Return the (x, y) coordinate for the center point of the cell that contains the specified text.  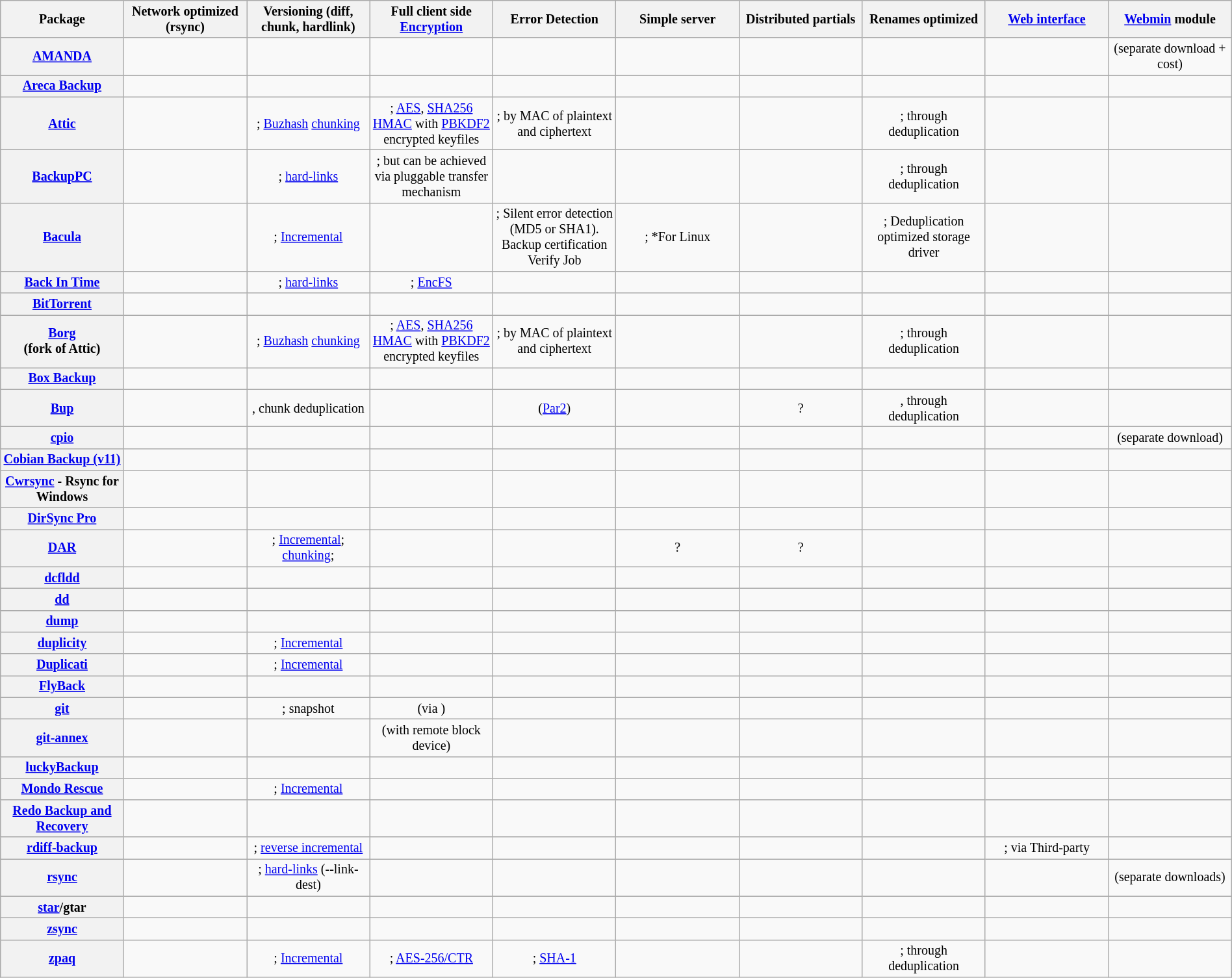
git (62, 708)
, chunk deduplication (308, 408)
git-annex (62, 738)
; hard-links (--link-dest) (308, 877)
luckyBackup (62, 767)
; Incremental; chunking; (308, 548)
star/gtar (62, 907)
dd (62, 599)
BackupPC (62, 177)
duplicity (62, 643)
Duplicati (62, 664)
zsync (62, 929)
(separate download) (1170, 438)
dump (62, 621)
; SHA-1 (555, 959)
Distributed partials (801, 19)
dcfldd (62, 578)
(separate download + cost) (1170, 57)
Simple server (677, 19)
FlyBack (62, 686)
BitTorrent (62, 304)
Full client side Encryption (431, 19)
Borg(fork of Attic) (62, 342)
Package (62, 19)
Renames optimized (924, 19)
DAR (62, 548)
cpio (62, 438)
Back In Time (62, 282)
; snapshot (308, 708)
Redo Backup and Recovery (62, 819)
; AES-256/CTR (431, 959)
Bup (62, 408)
; but can be achieved via pluggable transfer mechanism (431, 177)
Web interface (1046, 19)
Mondo Rescue (62, 789)
Box Backup (62, 378)
(separate downloads) (1170, 877)
(Par2) (555, 408)
; reverse incremental (308, 849)
Areca Backup (62, 86)
; EncFS (431, 282)
Cobian Backup (v11) (62, 460)
Network optimized (rsync) (185, 19)
(via ) (431, 708)
DirSync Pro (62, 519)
; Silent error detection (MD5 or SHA1). Backup certification Verify Job (555, 237)
rdiff-backup (62, 849)
Error Detection (555, 19)
AMANDA (62, 57)
; Deduplication optimized storage driver (924, 237)
; *For Linux (677, 237)
Versioning (diff, chunk, hardlink) (308, 19)
Attic (62, 123)
, through deduplication (924, 408)
(with remote block device) (431, 738)
zpaq (62, 959)
rsync (62, 877)
; via Third-party (1046, 849)
Webmin module (1170, 19)
Cwrsync - Rsync for Windows (62, 489)
Bacula (62, 237)
